Pinpoint the cell where the given text exists, returning its [x, y] midpoint coordinate. 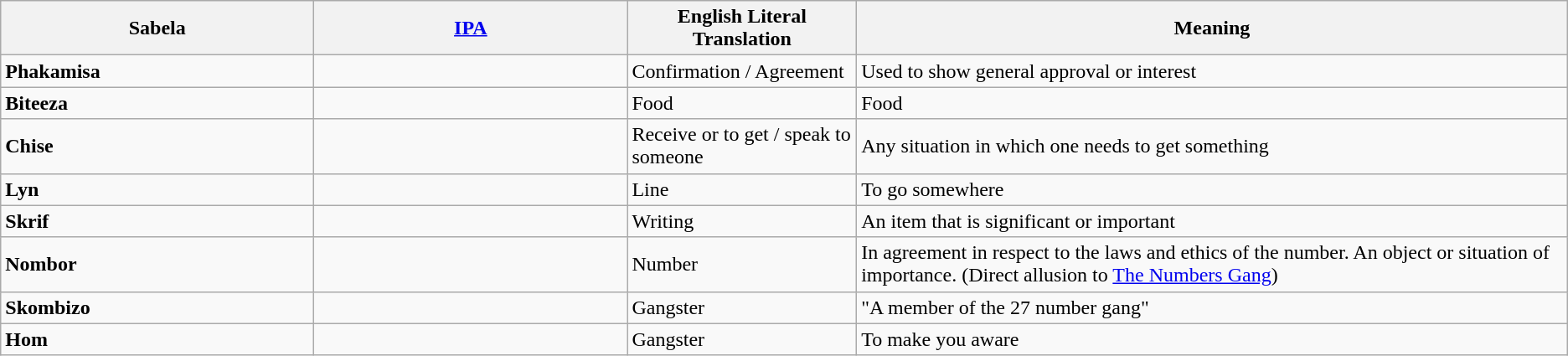
Skombizo [157, 307]
Writing [742, 221]
Hom [157, 339]
To go somewhere [1213, 189]
To make you aware [1213, 339]
Receive or to get / speak to someone [742, 146]
"A member of the 27 number gang" [1213, 307]
Line [742, 189]
Meaning [1213, 28]
Number [742, 265]
IPA [471, 28]
Nombor [157, 265]
Confirmation / Agreement [742, 71]
Sabela [157, 28]
Phakamisa [157, 71]
Lyn [157, 189]
English Literal Translation [742, 28]
Skrif [157, 221]
Biteeza [157, 103]
An item that is significant or important [1213, 221]
Used to show general approval or interest [1213, 71]
Any situation in which one needs to get something [1213, 146]
Chise [157, 146]
In agreement in respect to the laws and ethics of the number. An object or situation of importance. (Direct allusion to The Numbers Gang) [1213, 265]
